Extract the (X, Y) coordinate from the center of the cell holding the provided text.  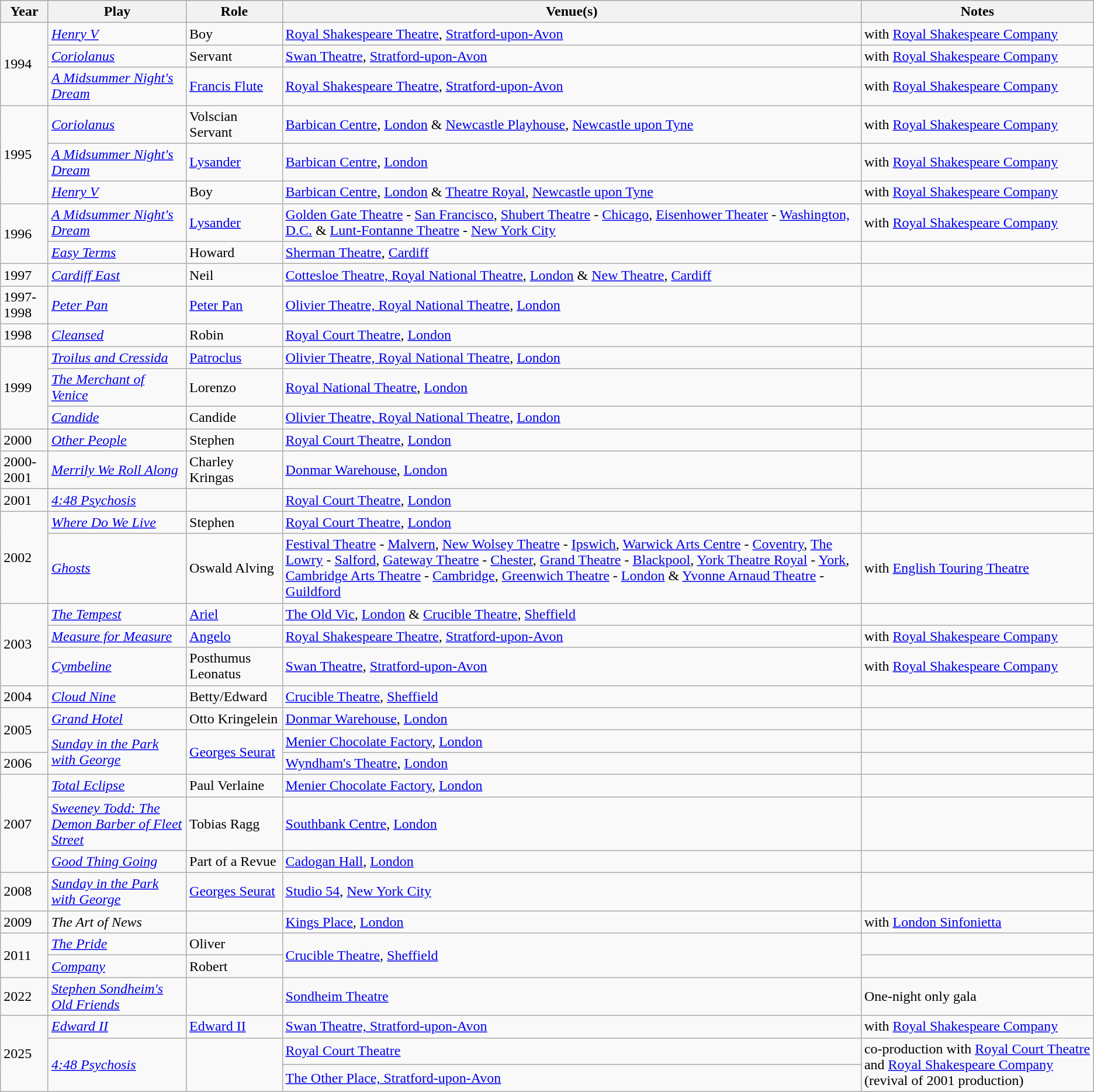
Cymbeline (117, 666)
Measure for Measure (117, 636)
1999 (25, 387)
Ghosts (117, 568)
2025 (25, 1053)
Year (25, 12)
Cleansed (117, 335)
Cardiff East (117, 275)
1995 (25, 154)
Sherman Theatre, Cardiff (572, 252)
Barbican Centre, London & Newcastle Playhouse, Newcastle upon Tyne (572, 124)
Barbican Centre, London (572, 162)
The Merchant of Venice (117, 388)
Other People (117, 440)
1998 (25, 335)
Company (117, 966)
Howard (235, 252)
Wyndham's Theatre, London (572, 763)
One-night only gala (977, 997)
Volscian Servant (235, 124)
Part of a Revue (235, 862)
2006 (25, 763)
Patroclus (235, 357)
Stephen Sondheim's Old Friends (117, 997)
Kings Place, London (572, 922)
Total Eclipse (117, 785)
The Tempest (117, 614)
Neil (235, 275)
Royal Court Theatre (572, 1051)
Lorenzo (235, 388)
Otto Kringelein (235, 719)
Robert (235, 966)
Royal National Theatre, London (572, 388)
2002 (25, 557)
The Pride (117, 944)
Cadogan Hall, London (572, 862)
Where Do We Live (117, 522)
Studio 54, New York City (572, 892)
1997 (25, 275)
Venue(s) (572, 12)
1994 (25, 64)
2008 (25, 892)
Ariel (235, 614)
Grand Hotel (117, 719)
The Other Place, Stratford-upon-Avon (572, 1078)
Merrily We Roll Along (117, 470)
Notes (977, 12)
with English Touring Theatre (977, 568)
Cloud Nine (117, 696)
2009 (25, 922)
Oswald Alving (235, 568)
The Old Vic, London & Crucible Theatre, Sheffield (572, 614)
Southbank Centre, London (572, 824)
Oliver (235, 944)
Play (117, 12)
2001 (25, 500)
Servant (235, 56)
Tobias Ragg (235, 824)
Sweeney Todd: The Demon Barber of Fleet Street (117, 824)
2007 (25, 823)
Angelo (235, 636)
co-production with Royal Court Theatre and Royal Shakespeare Company (revival of 2001 production) (977, 1065)
Golden Gate Theatre - San Francisco, Shubert Theatre - Chicago, Eisenhower Theater - Washington, D.C. & Lunt-Fontanne Theatre - New York City (572, 222)
Easy Terms (117, 252)
Troilus and Cressida (117, 357)
Francis Flute (235, 86)
1997-1998 (25, 305)
2003 (25, 644)
1996 (25, 234)
2000-2001 (25, 470)
Good Thing Going (117, 862)
Barbican Centre, London & Theatre Royal, Newcastle upon Tyne (572, 192)
Charley Kringas (235, 470)
Posthumus Leonatus (235, 666)
2000 (25, 440)
2022 (25, 997)
Role (235, 12)
Cottesloe Theatre, Royal National Theatre, London & New Theatre, Cardiff (572, 275)
2004 (25, 696)
2011 (25, 955)
Paul Verlaine (235, 785)
with London Sinfonietta (977, 922)
Betty/Edward (235, 696)
2005 (25, 730)
The Art of News (117, 922)
Robin (235, 335)
Sondheim Theatre (572, 997)
